Identify which cell holds the provided text, then report its (X, Y) central coordinate. 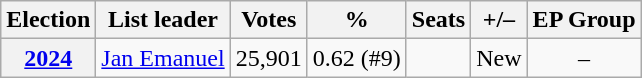
Jan Emanuel (163, 58)
% (356, 20)
Election (48, 20)
EP Group (584, 20)
2024 (48, 58)
New (499, 58)
25,901 (268, 58)
0.62 (#9) (356, 58)
+/– (499, 20)
Seats (438, 20)
Votes (268, 20)
– (584, 58)
List leader (163, 20)
